Extract the (X, Y) coordinate from the center of the cell holding the provided text.  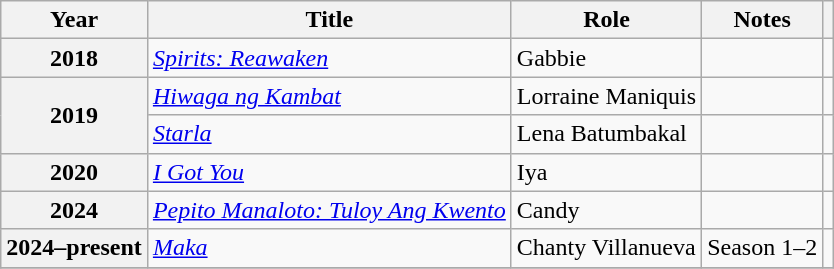
Maka (329, 248)
Pepito Manaloto: Tuloy Ang Kwento (329, 210)
Spirits: Reawaken (329, 58)
Chanty Villanueva (606, 248)
Hiwaga ng Kambat (329, 96)
Lena Batumbakal (606, 134)
2020 (74, 172)
Candy (606, 210)
2019 (74, 115)
2018 (74, 58)
Role (606, 20)
Notes (762, 20)
Lorraine Maniquis (606, 96)
2024 (74, 210)
Year (74, 20)
Gabbie (606, 58)
Season 1–2 (762, 248)
Title (329, 20)
2024–present (74, 248)
Iya (606, 172)
I Got You (329, 172)
Starla (329, 134)
